Scan for the cell matching the given text and deliver its (x, y) coordinate at center. 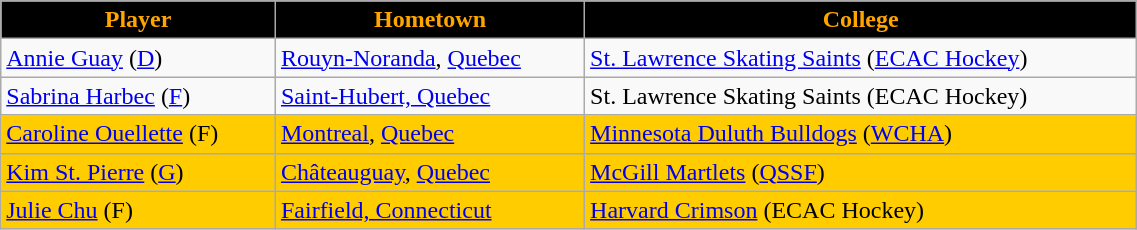
Julie Chu (F) (138, 210)
Saint-Hubert, Quebec (430, 96)
Sabrina Harbec (F) (138, 96)
College (861, 20)
Fairfield, Connecticut (430, 210)
Player (138, 20)
Annie Guay (D) (138, 58)
McGill Martlets (QSSF) (861, 172)
Harvard Crimson (ECAC Hockey) (861, 210)
Montreal, Quebec (430, 134)
Châteauguay, Quebec (430, 172)
Minnesota Duluth Bulldogs (WCHA) (861, 134)
Caroline Ouellette (F) (138, 134)
Kim St. Pierre (G) (138, 172)
Hometown (430, 20)
Rouyn-Noranda, Quebec (430, 58)
